Identify which cell holds the provided text, then report its (x, y) central coordinate. 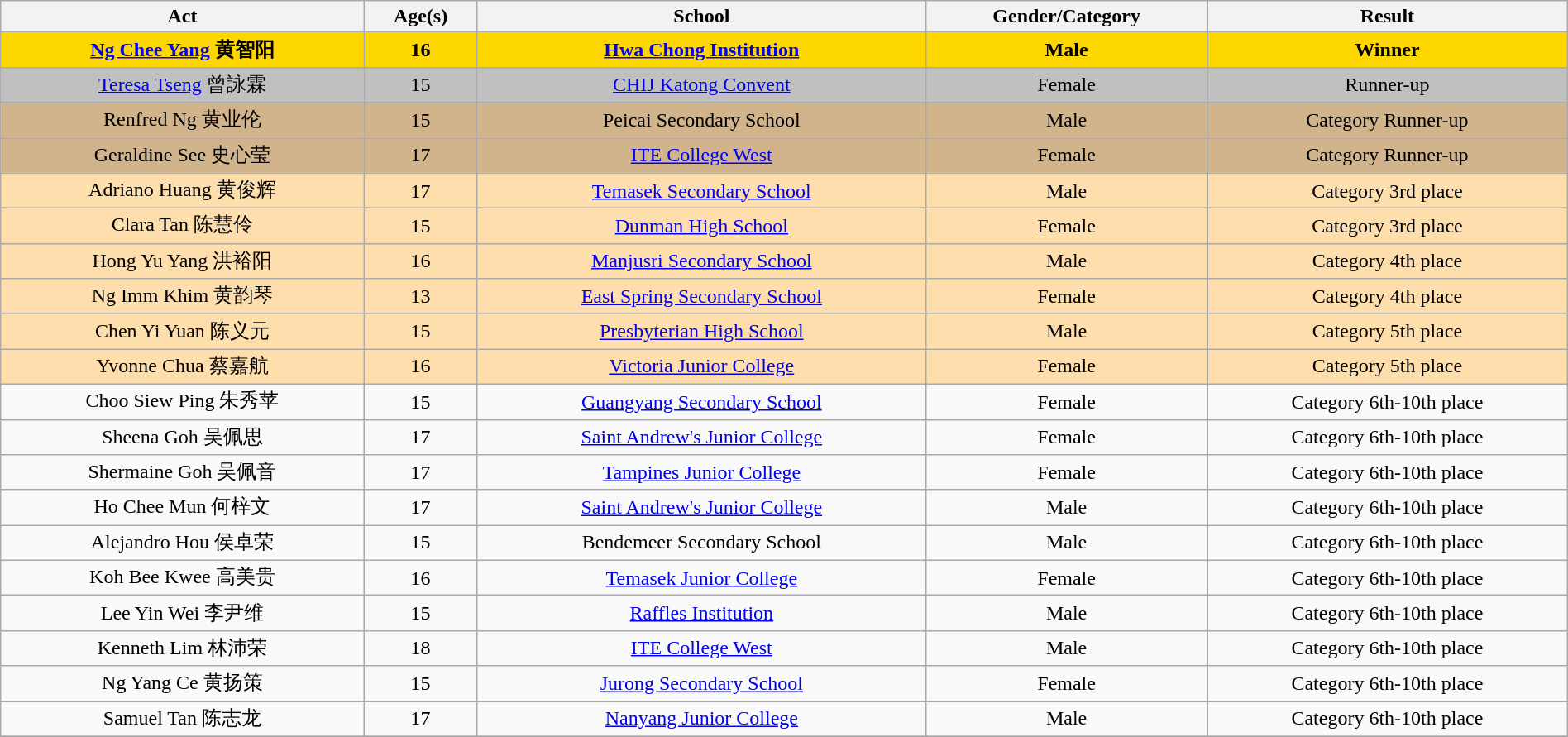
Ng Chee Yang 黄智阳 (182, 50)
School (701, 17)
Runner-up (1388, 84)
Temasek Secondary School (701, 190)
Teresa Tseng 曾詠霖 (182, 84)
Peicai Secondary School (701, 121)
Lee Yin Wei 李尹维 (182, 614)
Shermaine Goh 吴佩音 (182, 473)
Clara Tan 陈慧伶 (182, 227)
Dunman High School (701, 227)
Jurong Secondary School (701, 683)
East Spring Secondary School (701, 296)
Adriano Huang 黄俊辉 (182, 190)
Kenneth Lim 林沛荣 (182, 648)
Manjusri Secondary School (701, 261)
Act (182, 17)
CHIJ Katong Convent (701, 84)
Hong Yu Yang 洪裕阳 (182, 261)
13 (420, 296)
Ng Imm Khim 黄韵琴 (182, 296)
Ng Yang Ce 黄扬策 (182, 683)
Presbyterian High School (701, 331)
Hwa Chong Institution (701, 50)
Chen Yi Yuan 陈义元 (182, 331)
Tampines Junior College (701, 473)
Renfred Ng 黄业伦 (182, 121)
Gender/Category (1067, 17)
Bendemeer Secondary School (701, 543)
Ho Chee Mun 何梓文 (182, 508)
Alejandro Hou 侯卓荣 (182, 543)
Result (1388, 17)
Nanyang Junior College (701, 720)
Geraldine See 史心莹 (182, 156)
Winner (1388, 50)
Raffles Institution (701, 614)
Choo Siew Ping 朱秀苹 (182, 402)
Guangyang Secondary School (701, 402)
Temasek Junior College (701, 577)
Sheena Goh 吴佩思 (182, 437)
Samuel Tan 陈志龙 (182, 720)
Age(s) (420, 17)
Yvonne Chua 蔡嘉航 (182, 367)
Koh Bee Kwee 高美贵 (182, 577)
Victoria Junior College (701, 367)
18 (420, 648)
